Pinpoint the cell where the given text exists, returning its [x, y] midpoint coordinate. 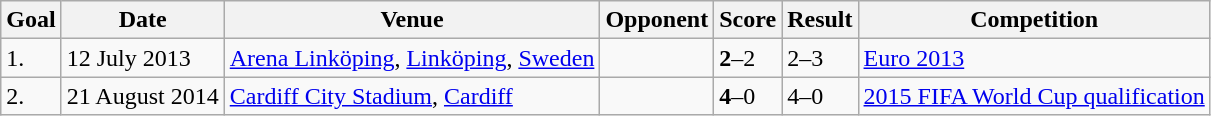
Cardiff City Stadium, Cardiff [412, 96]
1. [31, 58]
Result [820, 20]
Arena Linköping, Linköping, Sweden [412, 58]
2–3 [820, 58]
Date [142, 20]
Euro 2013 [1034, 58]
12 July 2013 [142, 58]
2. [31, 96]
Score [748, 20]
2015 FIFA World Cup qualification [1034, 96]
21 August 2014 [142, 96]
Opponent [657, 20]
2–2 [748, 58]
Venue [412, 20]
Goal [31, 20]
Competition [1034, 20]
